Scan for the cell matching the given text and deliver its [X, Y] coordinate at center. 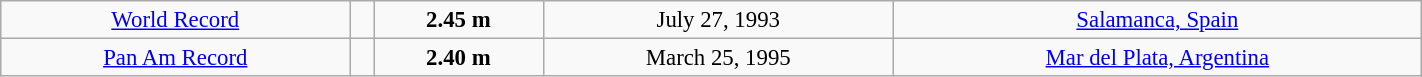
2.40 m [458, 58]
Salamanca, Spain [1157, 20]
World Record [176, 20]
Mar del Plata, Argentina [1157, 58]
Pan Am Record [176, 58]
March 25, 1995 [718, 58]
July 27, 1993 [718, 20]
2.45 m [458, 20]
